Return (X, Y) of the center of cell containing provided text 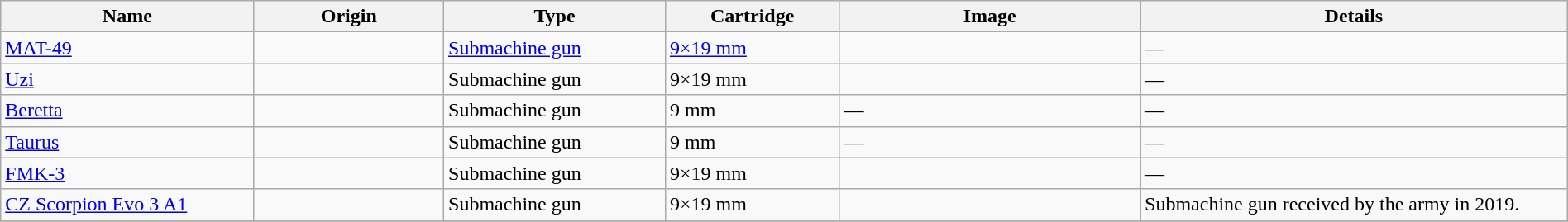
Name (127, 17)
Beretta (127, 111)
MAT-49 (127, 48)
Submachine gun received by the army in 2019. (1355, 205)
Uzi (127, 79)
CZ Scorpion Evo 3 A1 (127, 205)
Cartridge (752, 17)
Origin (349, 17)
Details (1355, 17)
Taurus (127, 142)
FMK-3 (127, 173)
Type (555, 17)
Image (990, 17)
